From the cell containing the given text, extract its center point as (x, y) coordinate. 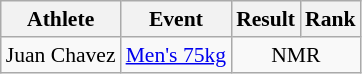
NMR (296, 55)
Juan Chavez (61, 55)
Rank (330, 19)
Event (176, 19)
Result (266, 19)
Men's 75kg (176, 55)
Athlete (61, 19)
